From the cell containing the given text, extract its center point as [X, Y] coordinate. 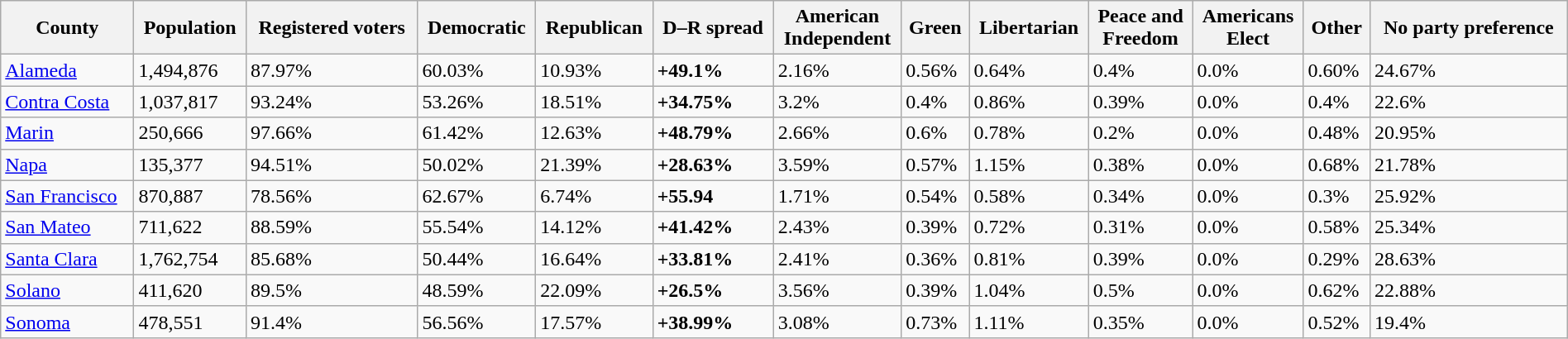
+38.99% [713, 322]
AmericansElect [1248, 28]
0.57% [935, 165]
20.95% [1469, 133]
Libertarian [1029, 28]
24.67% [1469, 70]
County [68, 28]
+55.94 [713, 196]
Republican [594, 28]
0.54% [935, 196]
0.5% [1140, 290]
2.41% [837, 259]
+26.5% [713, 290]
22.09% [594, 290]
22.6% [1469, 102]
18.51% [594, 102]
89.5% [332, 290]
61.42% [476, 133]
0.48% [1336, 133]
711,622 [190, 227]
+28.63% [713, 165]
21.78% [1469, 165]
3.08% [837, 322]
3.2% [837, 102]
28.63% [1469, 259]
1,762,754 [190, 259]
55.54% [476, 227]
1.71% [837, 196]
Registered voters [332, 28]
1.15% [1029, 165]
88.59% [332, 227]
2.16% [837, 70]
3.56% [837, 290]
17.57% [594, 322]
6.74% [594, 196]
60.03% [476, 70]
1.11% [1029, 322]
Santa Clara [68, 259]
10.93% [594, 70]
Democratic [476, 28]
22.88% [1469, 290]
+48.79% [713, 133]
Other [1336, 28]
21.39% [594, 165]
16.64% [594, 259]
0.36% [935, 259]
0.38% [1140, 165]
0.86% [1029, 102]
0.52% [1336, 322]
87.97% [332, 70]
2.43% [837, 227]
250,666 [190, 133]
25.34% [1469, 227]
0.62% [1336, 290]
+41.42% [713, 227]
78.56% [332, 196]
0.78% [1029, 133]
0.34% [1140, 196]
D–R spread [713, 28]
0.31% [1140, 227]
Napa [68, 165]
0.29% [1336, 259]
135,377 [190, 165]
0.2% [1140, 133]
2.66% [837, 133]
San Mateo [68, 227]
97.66% [332, 133]
Marin [68, 133]
Solano [68, 290]
Contra Costa [68, 102]
0.35% [1140, 322]
53.26% [476, 102]
50.02% [476, 165]
No party preference [1469, 28]
62.67% [476, 196]
1,037,817 [190, 102]
14.12% [594, 227]
+49.1% [713, 70]
+34.75% [713, 102]
1.04% [1029, 290]
48.59% [476, 290]
Population [190, 28]
0.72% [1029, 227]
94.51% [332, 165]
0.81% [1029, 259]
1,494,876 [190, 70]
25.92% [1469, 196]
56.56% [476, 322]
Peace andFreedom [1140, 28]
+33.81% [713, 259]
Alameda [68, 70]
12.63% [594, 133]
0.3% [1336, 196]
0.60% [1336, 70]
Sonoma [68, 322]
85.68% [332, 259]
0.68% [1336, 165]
Green [935, 28]
870,887 [190, 196]
50.44% [476, 259]
93.24% [332, 102]
478,551 [190, 322]
San Francisco [68, 196]
0.64% [1029, 70]
0.73% [935, 322]
91.4% [332, 322]
3.59% [837, 165]
AmericanIndependent [837, 28]
411,620 [190, 290]
0.56% [935, 70]
19.4% [1469, 322]
0.6% [935, 133]
